Pinpoint the cell where the given text exists, returning its [x, y] midpoint coordinate. 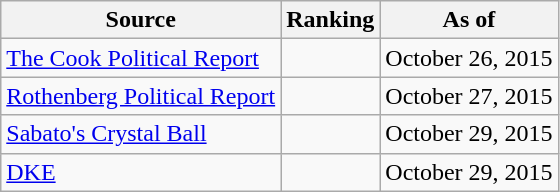
Rothenberg Political Report [141, 96]
October 26, 2015 [469, 58]
DKE [141, 172]
The Cook Political Report [141, 58]
Sabato's Crystal Ball [141, 134]
October 27, 2015 [469, 96]
Source [141, 20]
Ranking [330, 20]
As of [469, 20]
